Pinpoint the cell where the given text exists, returning its (X, Y) midpoint coordinate. 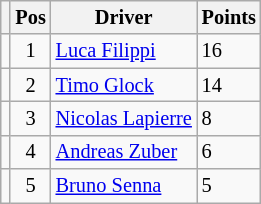
Timo Glock (124, 85)
6 (229, 152)
8 (229, 118)
Points (229, 17)
Nicolas Lapierre (124, 118)
Pos (30, 17)
2 (30, 85)
Driver (124, 17)
16 (229, 51)
3 (30, 118)
4 (30, 152)
Luca Filippi (124, 51)
Andreas Zuber (124, 152)
14 (229, 85)
1 (30, 51)
Bruno Senna (124, 186)
